Determine the [X, Y] coordinate at the center of the cell enclosing the given text.  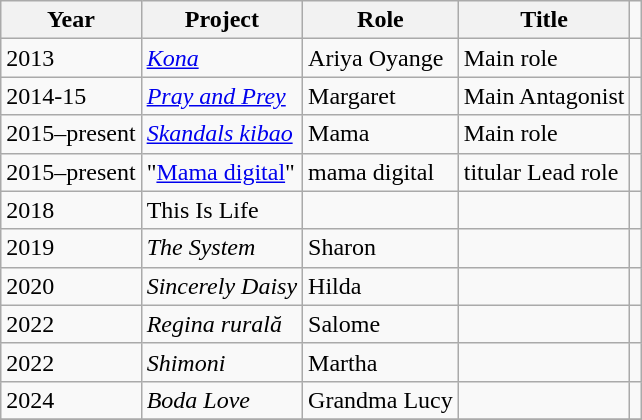
Boda Love [222, 400]
Ariya Oyange [381, 58]
Grandma Lucy [381, 400]
Kona [222, 58]
Salome [381, 324]
titular Lead role [544, 172]
2019 [71, 248]
Margaret [381, 96]
Pray and Prey [222, 96]
mama digital [381, 172]
2020 [71, 286]
2013 [71, 58]
Mama [381, 134]
Role [381, 20]
Sincerely Daisy [222, 286]
Martha [381, 362]
This Is Life [222, 210]
Main Antagonist [544, 96]
The System [222, 248]
Shimoni [222, 362]
Sharon [381, 248]
2014-15 [71, 96]
Hilda [381, 286]
Title [544, 20]
Skandals kibao [222, 134]
2024 [71, 400]
2018 [71, 210]
Year [71, 20]
Project [222, 20]
Regina rurală [222, 324]
"Mama digital" [222, 172]
